Extract the [x, y] coordinate from the center of the cell holding the provided text.  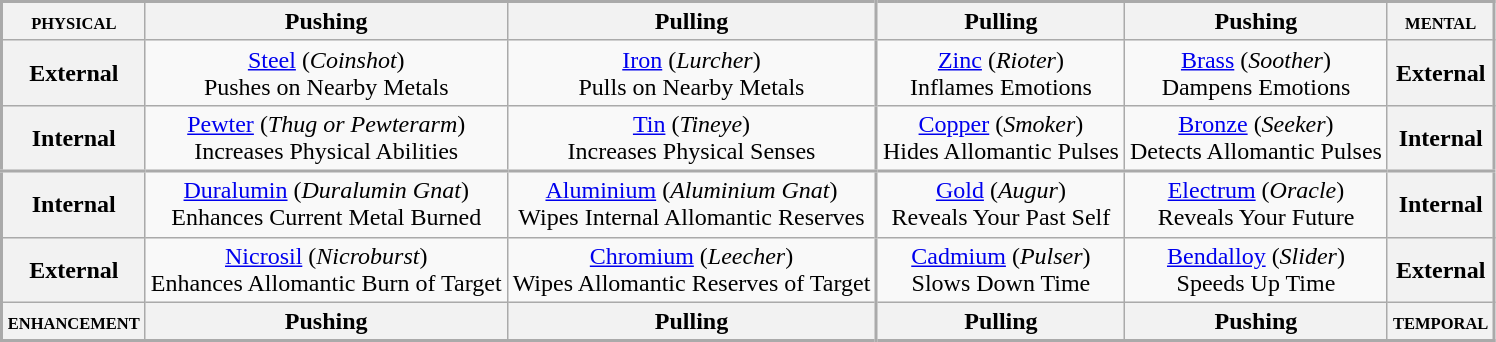
Brass (Soother)Dampens Emotions [1256, 72]
Pewter (Thug or Pewterarm)Increases Physical Abilities [326, 138]
Bendalloy (Slider)Speeds Up Time [1256, 270]
Duralumin (Duralumin Gnat)Enhances Current Metal Burned [326, 204]
Cadmium (Pulser)Slows Down Time [1001, 270]
Nicrosil (Nicroburst)Enhances Allomantic Burn of Target [326, 270]
physical [74, 22]
Electrum (Oracle)Reveals Your Future [1256, 204]
Steel (Coinshot)Pushes on Nearby Metals [326, 72]
Gold (Augur)Reveals Your Past Self [1001, 204]
Bronze (Seeker)Detects Allomantic Pulses [1256, 138]
temporal [1440, 322]
mental [1440, 22]
Chromium (Leecher)Wipes Allomantic Reserves of Target [692, 270]
Zinc (Rioter)Inflames Emotions [1001, 72]
Copper (Smoker)Hides Allomantic Pulses [1001, 138]
enhancement [74, 322]
Tin (Tineye)Increases Physical Senses [692, 138]
Iron (Lurcher)Pulls on Nearby Metals [692, 72]
Aluminium (Aluminium Gnat)Wipes Internal Allomantic Reserves [692, 204]
